Return the (x, y) coordinate for the center point of the cell that contains the specified text.  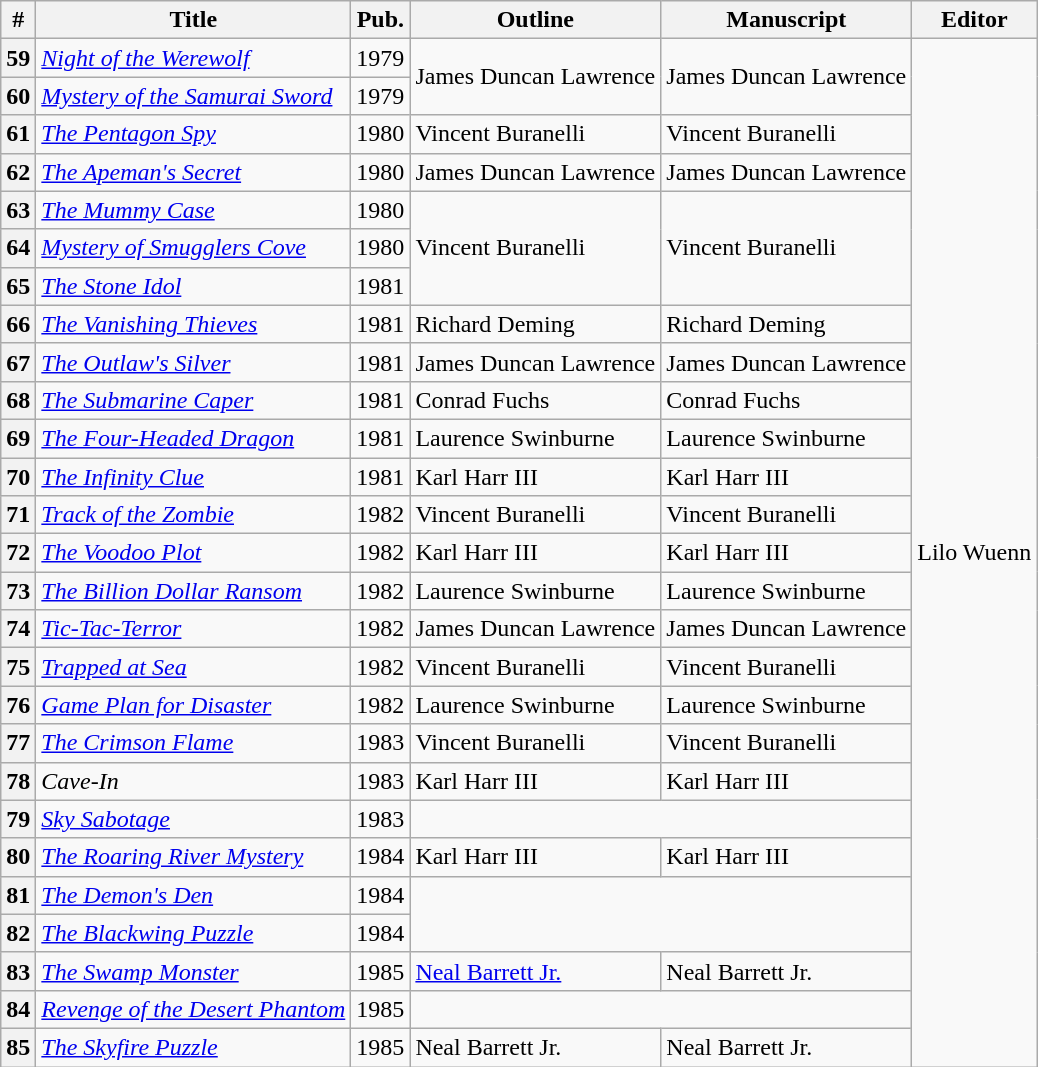
Sky Sabotage (194, 819)
Trapped at Sea (194, 667)
The Skyfire Puzzle (194, 1047)
The Apeman's Secret (194, 172)
80 (18, 857)
The Outlaw's Silver (194, 362)
The Mummy Case (194, 210)
Manuscript (786, 20)
77 (18, 743)
63 (18, 210)
73 (18, 591)
68 (18, 400)
Cave-In (194, 781)
The Pentagon Spy (194, 134)
Pub. (380, 20)
The Billion Dollar Ransom (194, 591)
Outline (536, 20)
Title (194, 20)
Lilo Wuenn (974, 553)
85 (18, 1047)
78 (18, 781)
59 (18, 58)
74 (18, 629)
The Stone Idol (194, 286)
76 (18, 705)
64 (18, 248)
The Roaring River Mystery (194, 857)
65 (18, 286)
Editor (974, 20)
The Demon's Den (194, 895)
The Swamp Monster (194, 971)
Game Plan for Disaster (194, 705)
83 (18, 971)
Mystery of the Samurai Sword (194, 96)
69 (18, 438)
Revenge of the Desert Phantom (194, 1009)
70 (18, 477)
The Blackwing Puzzle (194, 933)
67 (18, 362)
75 (18, 667)
Mystery of Smugglers Cove (194, 248)
66 (18, 324)
61 (18, 134)
The Voodoo Plot (194, 553)
81 (18, 895)
82 (18, 933)
Night of the Werewolf (194, 58)
79 (18, 819)
71 (18, 515)
The Infinity Clue (194, 477)
84 (18, 1009)
# (18, 20)
Track of the Zombie (194, 515)
72 (18, 553)
The Four-Headed Dragon (194, 438)
60 (18, 96)
Tic-Tac-Terror (194, 629)
The Submarine Caper (194, 400)
The Crimson Flame (194, 743)
The Vanishing Thieves (194, 324)
62 (18, 172)
